Capture the cell that displays the provided text and extract its (x, y) central coordinate. 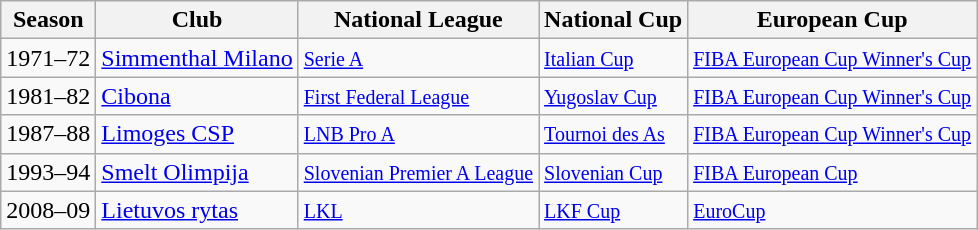
Simmenthal Milano (197, 58)
Lietuvos rytas (197, 210)
Tournoi des As (614, 134)
Smelt Olimpija (197, 172)
Serie A (418, 58)
2008–09 (48, 210)
European Cup (832, 20)
FIBA European Cup (832, 172)
Yugoslav Cup (614, 96)
Slovenian Cup (614, 172)
Limoges CSP (197, 134)
Club (197, 20)
Season (48, 20)
1981–82 (48, 96)
1971–72 (48, 58)
1987–88 (48, 134)
National League (418, 20)
LNB Pro A (418, 134)
Slovenian Premier A League (418, 172)
Cibona (197, 96)
LKL (418, 210)
EuroCup (832, 210)
LKF Cup (614, 210)
1993–94 (48, 172)
Italian Cup (614, 58)
National Cup (614, 20)
First Federal League (418, 96)
